Find where the given text appears and provide that cell's center as [X, Y] coordinate. 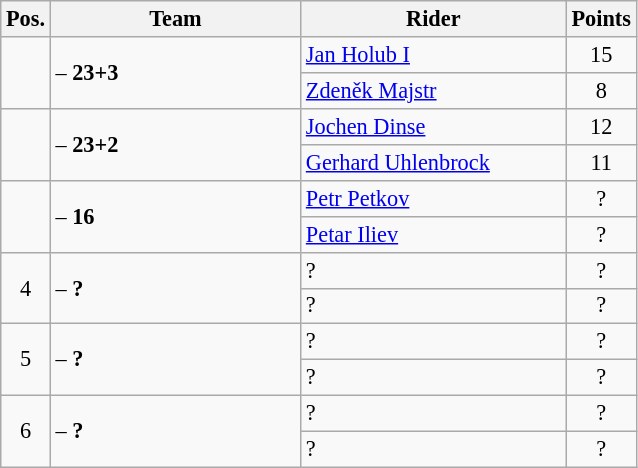
15 [601, 55]
– 23+3 [175, 73]
Jochen Dinse [434, 126]
12 [601, 126]
Jan Holub I [434, 55]
6 [26, 432]
8 [601, 90]
Petar Iliev [434, 234]
Gerhard Uhlenbrock [434, 162]
– 23+2 [175, 144]
Pos. [26, 19]
11 [601, 162]
Rider [434, 19]
Points [601, 19]
5 [26, 360]
4 [26, 288]
Zdeněk Majstr [434, 90]
Petr Petkov [434, 198]
Team [175, 19]
– 16 [175, 216]
